Return the [x, y] coordinate for the center point of the cell that contains the specified text.  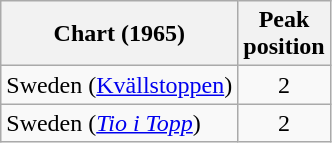
Sweden (Kvällstoppen) [120, 85]
Peakposition [284, 34]
Chart (1965) [120, 34]
Sweden (Tio i Topp) [120, 123]
